Output the (x, y) coordinate of the center of the cell containing the given text.  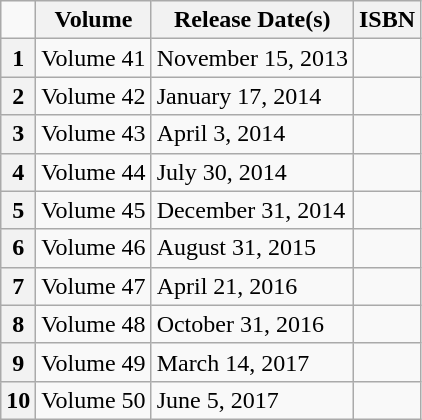
10 (18, 400)
March 14, 2017 (252, 362)
4 (18, 172)
ISBN (386, 20)
December 31, 2014 (252, 210)
Volume 41 (94, 58)
8 (18, 324)
August 31, 2015 (252, 248)
2 (18, 96)
Volume 43 (94, 134)
5 (18, 210)
January 17, 2014 (252, 96)
Volume 48 (94, 324)
April 3, 2014 (252, 134)
October 31, 2016 (252, 324)
Volume 42 (94, 96)
Volume 44 (94, 172)
9 (18, 362)
June 5, 2017 (252, 400)
Volume 45 (94, 210)
Volume 47 (94, 286)
July 30, 2014 (252, 172)
7 (18, 286)
Volume 50 (94, 400)
3 (18, 134)
Volume (94, 20)
Volume 49 (94, 362)
Release Date(s) (252, 20)
1 (18, 58)
Volume 46 (94, 248)
April 21, 2016 (252, 286)
November 15, 2013 (252, 58)
6 (18, 248)
